Output the [X, Y] coordinate of the center of the cell containing the given text.  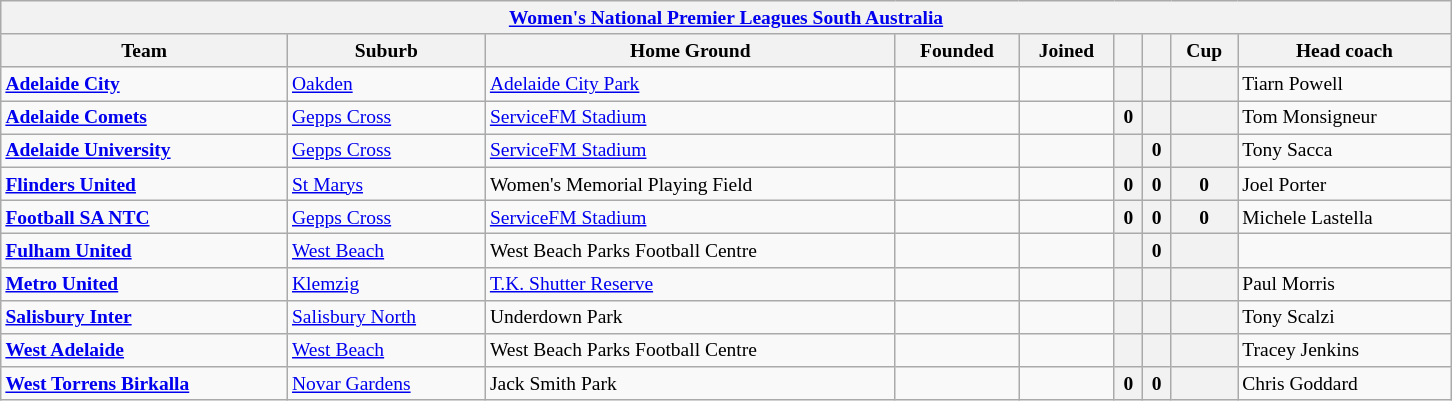
Tony Sacca [1345, 150]
Suburb [386, 50]
Women's Memorial Playing Field [690, 184]
T.K. Shutter Reserve [690, 284]
Cup [1204, 50]
Founded [956, 50]
Metro United [144, 284]
Adelaide Comets [144, 118]
West Torrens Birkalla [144, 384]
Home Ground [690, 50]
Joel Porter [1345, 184]
Salisbury North [386, 316]
Tiarn Powell [1345, 84]
Michele Lastella [1345, 216]
Adelaide City Park [690, 84]
Joined [1066, 50]
Tom Monsigneur [1345, 118]
Women's National Premier Leagues South Australia [726, 18]
Head coach [1345, 50]
Salisbury Inter [144, 316]
Chris Goddard [1345, 384]
Tracey Jenkins [1345, 350]
Klemzig [386, 284]
Adelaide University [144, 150]
Football SA NTC [144, 216]
Jack Smith Park [690, 384]
Paul Morris [1345, 284]
Tony Scalzi [1345, 316]
Adelaide City [144, 84]
Underdown Park [690, 316]
Oakden [386, 84]
West Adelaide [144, 350]
Flinders United [144, 184]
St Marys [386, 184]
Novar Gardens [386, 384]
Fulham United [144, 250]
Team [144, 50]
